Identify which cell holds the provided text, then report its (X, Y) central coordinate. 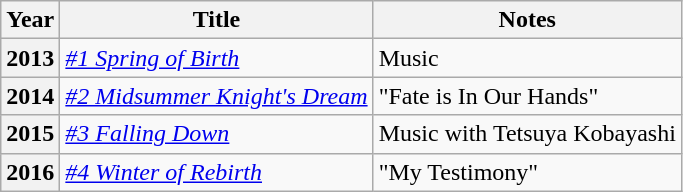
#2 Midsummer Knight's Dream (216, 96)
2013 (30, 58)
#1 Spring of Birth (216, 58)
"Fate is In Our Hands" (527, 96)
Music (527, 58)
Year (30, 20)
#3 Falling Down (216, 134)
Music with Tetsuya Kobayashi (527, 134)
2014 (30, 96)
Title (216, 20)
"My Testimony" (527, 172)
2015 (30, 134)
#4 Winter of Rebirth (216, 172)
2016 (30, 172)
Notes (527, 20)
